For the text-containing cell, return its midpoint in (X, Y) coordinate format. 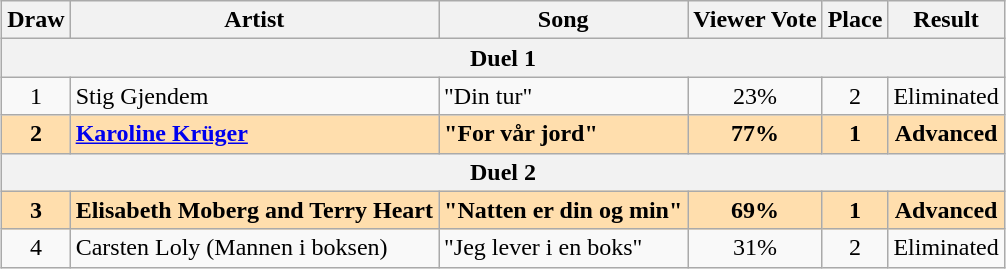
Result (946, 20)
Carsten Loly (Mannen i boksen) (254, 248)
"Din tur" (564, 96)
"For vår jord" (564, 134)
"Natten er din og min" (564, 210)
Karoline Krüger (254, 134)
"Jeg lever i en boks" (564, 248)
Duel 2 (503, 172)
Elisabeth Moberg and Terry Heart (254, 210)
4 (36, 248)
Draw (36, 20)
Stig Gjendem (254, 96)
23% (755, 96)
Place (855, 20)
3 (36, 210)
31% (755, 248)
Artist (254, 20)
Viewer Vote (755, 20)
Song (564, 20)
69% (755, 210)
Duel 1 (503, 58)
77% (755, 134)
